Provide the (X, Y) coordinate of the cell's center where the given text is located.  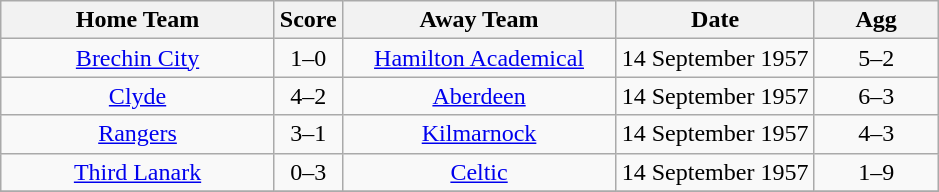
Aberdeen (479, 96)
6–3 (876, 96)
Celtic (479, 172)
Hamilton Academical (479, 58)
Away Team (479, 20)
Clyde (138, 96)
Kilmarnock (479, 134)
Brechin City (138, 58)
Agg (876, 20)
Third Lanark (138, 172)
Date (716, 20)
1–0 (308, 58)
Score (308, 20)
0–3 (308, 172)
5–2 (876, 58)
4–2 (308, 96)
3–1 (308, 134)
Rangers (138, 134)
1–9 (876, 172)
4–3 (876, 134)
Home Team (138, 20)
